From the cell containing the given text, extract its center point as [X, Y] coordinate. 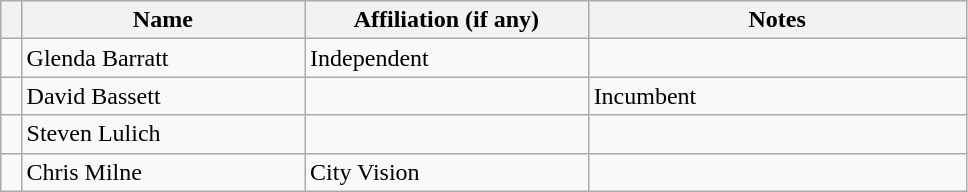
Notes [777, 20]
David Bassett [163, 96]
Steven Lulich [163, 134]
City Vision [447, 172]
Glenda Barratt [163, 58]
Affiliation (if any) [447, 20]
Independent [447, 58]
Incumbent [777, 96]
Chris Milne [163, 172]
Name [163, 20]
